Scan for the cell matching the given text and deliver its (x, y) coordinate at center. 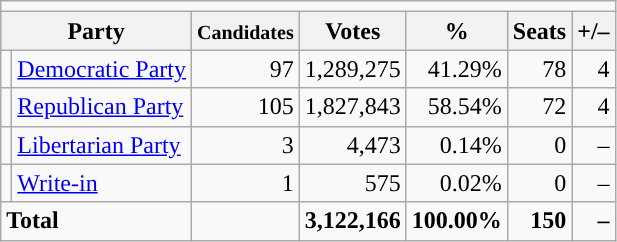
Candidates (245, 31)
3 (245, 145)
Seats (539, 31)
% (456, 31)
575 (352, 183)
100.00% (456, 221)
150 (539, 221)
105 (245, 107)
4,473 (352, 145)
Total (96, 221)
Votes (352, 31)
41.29% (456, 69)
Write-in (102, 183)
78 (539, 69)
0.14% (456, 145)
97 (245, 69)
0.02% (456, 183)
Republican Party (102, 107)
Libertarian Party (102, 145)
3,122,166 (352, 221)
1 (245, 183)
1,289,275 (352, 69)
Democratic Party (102, 69)
1,827,843 (352, 107)
Party (96, 31)
58.54% (456, 107)
72 (539, 107)
+/– (594, 31)
